For the text-containing cell, return its midpoint in [x, y] coordinate format. 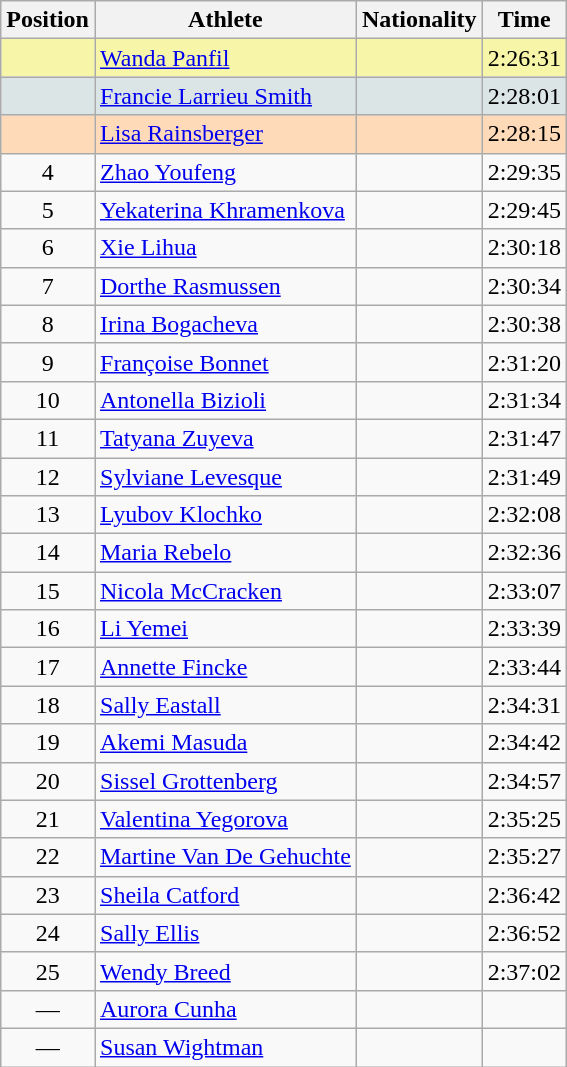
20 [48, 781]
Time [524, 20]
23 [48, 895]
5 [48, 210]
17 [48, 667]
11 [48, 438]
Nicola McCracken [225, 591]
Maria Rebelo [225, 553]
4 [48, 172]
Wanda Panfil [225, 58]
2:30:34 [524, 286]
13 [48, 515]
Dorthe Rasmussen [225, 286]
24 [48, 933]
2:32:36 [524, 553]
2:34:42 [524, 743]
18 [48, 705]
Valentina Yegorova [225, 819]
Martine Van De Gehuchte [225, 857]
6 [48, 248]
Sally Eastall [225, 705]
9 [48, 362]
25 [48, 971]
10 [48, 400]
15 [48, 591]
2:34:57 [524, 781]
2:35:27 [524, 857]
2:37:02 [524, 971]
Athlete [225, 20]
Sheila Catford [225, 895]
Yekaterina Khramenkova [225, 210]
Françoise Bonnet [225, 362]
Susan Wightman [225, 1047]
2:29:35 [524, 172]
2:36:42 [524, 895]
Antonella Bizioli [225, 400]
16 [48, 629]
2:35:25 [524, 819]
7 [48, 286]
Irina Bogacheva [225, 324]
Lyubov Klochko [225, 515]
Sylviane Levesque [225, 477]
2:32:08 [524, 515]
14 [48, 553]
Tatyana Zuyeva [225, 438]
2:34:31 [524, 705]
22 [48, 857]
Francie Larrieu Smith [225, 96]
Li Yemei [225, 629]
2:31:47 [524, 438]
2:31:34 [524, 400]
2:33:44 [524, 667]
Zhao Youfeng [225, 172]
Sally Ellis [225, 933]
2:26:31 [524, 58]
8 [48, 324]
Nationality [419, 20]
Lisa Rainsberger [225, 134]
Akemi Masuda [225, 743]
Xie Lihua [225, 248]
2:31:20 [524, 362]
12 [48, 477]
19 [48, 743]
2:30:38 [524, 324]
2:33:39 [524, 629]
2:36:52 [524, 933]
2:30:18 [524, 248]
21 [48, 819]
2:33:07 [524, 591]
Wendy Breed [225, 971]
Sissel Grottenberg [225, 781]
2:31:49 [524, 477]
2:28:15 [524, 134]
Position [48, 20]
Aurora Cunha [225, 1009]
2:29:45 [524, 210]
2:28:01 [524, 96]
Annette Fincke [225, 667]
